Find where the given text appears and provide that cell's center as (X, Y) coordinate. 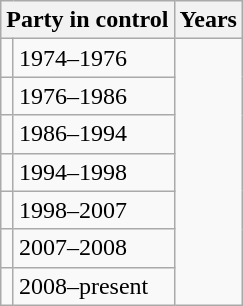
2007–2008 (94, 248)
Years (208, 20)
1994–1998 (94, 172)
Party in control (88, 20)
2008–present (94, 286)
1976–1986 (94, 96)
1974–1976 (94, 58)
1998–2007 (94, 210)
1986–1994 (94, 134)
